Detect which cell encompasses the target text, then output its (x, y) center coordinate. 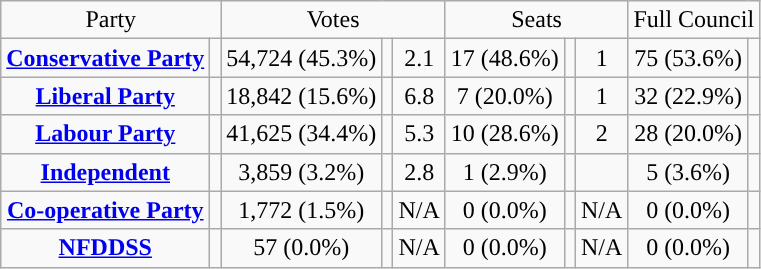
6.8 (419, 96)
75 (53.6%) (688, 58)
Conservative Party (106, 58)
Votes (334, 20)
2 (601, 134)
54,724 (45.3%) (302, 58)
57 (0.0%) (302, 248)
Liberal Party (106, 96)
5 (3.6%) (688, 172)
41,625 (34.4%) (302, 134)
1,772 (1.5%) (302, 210)
32 (22.9%) (688, 96)
5.3 (419, 134)
NFDDSS (106, 248)
17 (48.6%) (504, 58)
Party (111, 20)
18,842 (15.6%) (302, 96)
Seats (536, 20)
2.8 (419, 172)
10 (28.6%) (504, 134)
Labour Party (106, 134)
3,859 (3.2%) (302, 172)
1 (2.9%) (504, 172)
7 (20.0%) (504, 96)
Co-operative Party (106, 210)
Full Council (694, 20)
2.1 (419, 58)
Independent (106, 172)
28 (20.0%) (688, 134)
